Locate the cell with the specified text and output its (x, y) center coordinate. 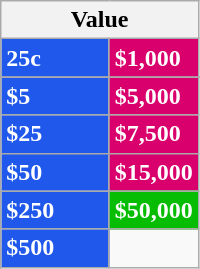
$50 (56, 172)
$5 (56, 96)
$25 (56, 134)
$1,000 (154, 58)
$50,000 (154, 210)
Value (100, 20)
$15,000 (154, 172)
$500 (56, 248)
$7,500 (154, 134)
$250 (56, 210)
$5,000 (154, 96)
25c (56, 58)
